Detect which cell encompasses the target text, then output its [x, y] center coordinate. 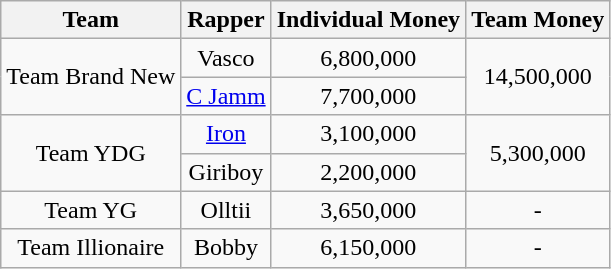
Bobby [226, 248]
Vasco [226, 58]
6,150,000 [368, 248]
3,650,000 [368, 210]
Team Illionaire [91, 248]
C Jamm [226, 96]
6,800,000 [368, 58]
Team Brand New [91, 77]
Individual Money [368, 20]
7,700,000 [368, 96]
Iron [226, 134]
Team YG [91, 210]
Team Money [538, 20]
Giriboy [226, 172]
14,500,000 [538, 77]
Team YDG [91, 153]
Olltii [226, 210]
Rapper [226, 20]
Team [91, 20]
5,300,000 [538, 153]
2,200,000 [368, 172]
3,100,000 [368, 134]
